Return [x, y] of the center of cell containing provided text 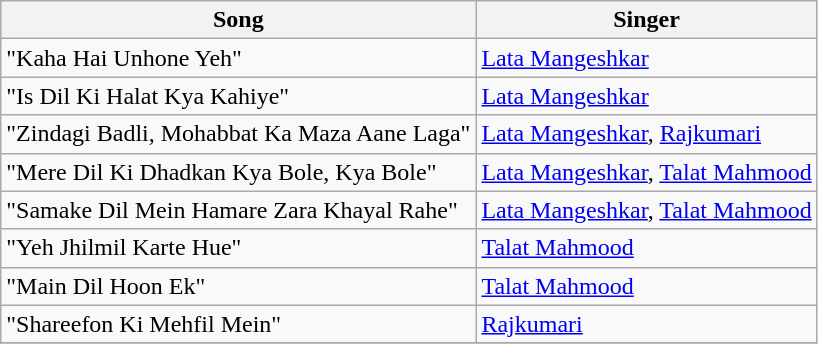
"Main Dil Hoon Ek" [238, 286]
Song [238, 20]
"Kaha Hai Unhone Yeh" [238, 58]
"Zindagi Badli, Mohabbat Ka Maza Aane Laga" [238, 134]
"Shareefon Ki Mehfil Mein" [238, 324]
"Mere Dil Ki Dhadkan Kya Bole, Kya Bole" [238, 172]
"Samake Dil Mein Hamare Zara Khayal Rahe" [238, 210]
"Yeh Jhilmil Karte Hue" [238, 248]
Singer [646, 20]
"Is Dil Ki Halat Kya Kahiye" [238, 96]
Rajkumari [646, 324]
Lata Mangeshkar, Rajkumari [646, 134]
